Output the (X, Y) coordinate of the center of the cell containing the given text.  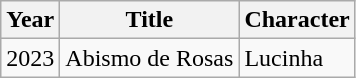
Year (30, 20)
Character (297, 20)
Abismo de Rosas (150, 58)
Lucinha (297, 58)
2023 (30, 58)
Title (150, 20)
